Determine the (x, y) coordinate at the center of the cell enclosing the given text.  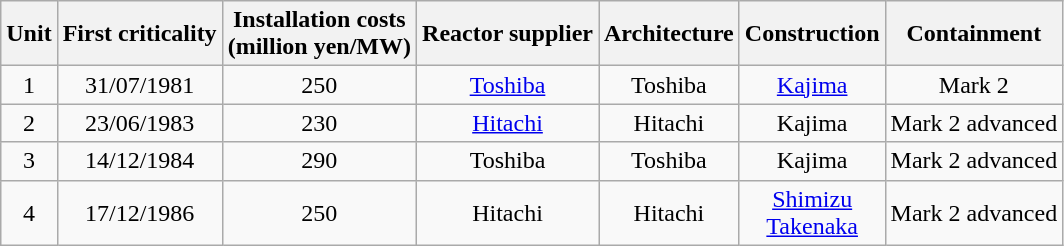
14/12/1984 (140, 161)
Mark 2 (974, 85)
Containment (974, 34)
Installation costs (million yen/MW) (319, 34)
17/12/1986 (140, 212)
1 (29, 85)
4 (29, 212)
Reactor supplier (508, 34)
23/06/1983 (140, 123)
31/07/1981 (140, 85)
3 (29, 161)
Architecture (668, 34)
290 (319, 161)
Unit (29, 34)
ShimizuTakenaka (812, 212)
230 (319, 123)
2 (29, 123)
Construction (812, 34)
First criticality (140, 34)
